Find where the given text appears and provide that cell's center as (X, Y) coordinate. 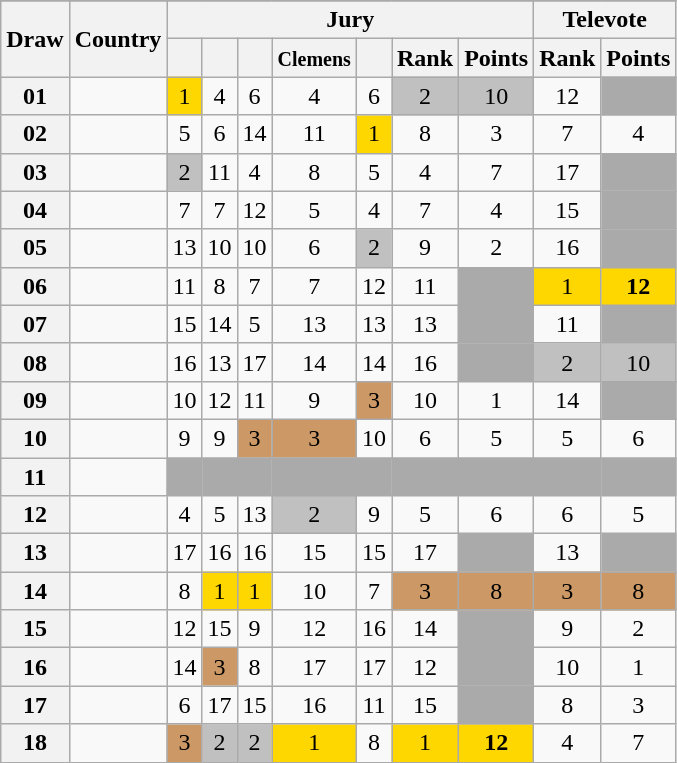
03 (35, 172)
08 (35, 362)
09 (35, 400)
18 (35, 743)
Jury (350, 20)
05 (35, 248)
07 (35, 324)
Televote (605, 20)
02 (35, 134)
Country (118, 39)
Draw (35, 39)
04 (35, 210)
06 (35, 286)
Clemens (314, 58)
01 (35, 96)
